Scan for the cell matching the given text and deliver its [x, y] coordinate at center. 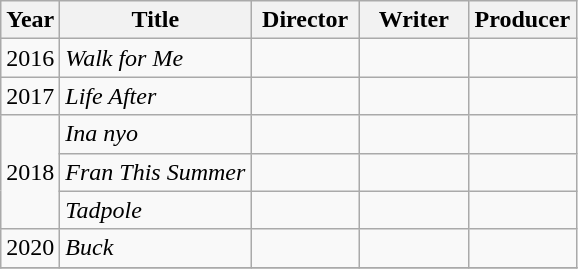
Life After [156, 96]
Fran This Summer [156, 172]
2018 [30, 172]
2016 [30, 58]
Director [306, 20]
Producer [522, 20]
2020 [30, 248]
Ina nyo [156, 134]
Tadpole [156, 210]
Year [30, 20]
Walk for Me [156, 58]
Title [156, 20]
Buck [156, 248]
2017 [30, 96]
Writer [414, 20]
